Pinpoint the cell where the given text exists, returning its [x, y] midpoint coordinate. 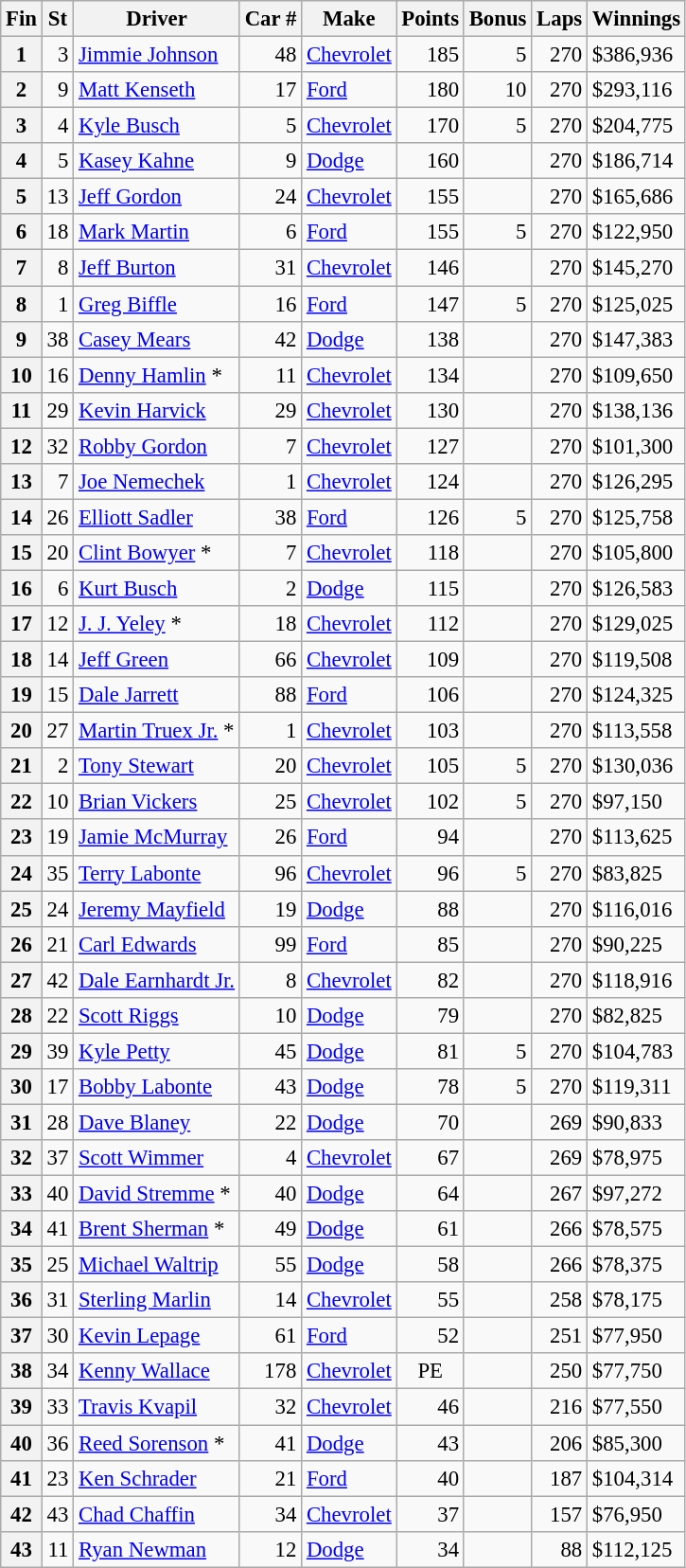
Make [349, 19]
$124,325 [637, 695]
Driver [157, 19]
178 [271, 1372]
Travis Kvapil [157, 1407]
82 [430, 980]
Ryan Newman [157, 1549]
Bobby Labonte [157, 1087]
Brian Vickers [157, 802]
127 [430, 446]
Robby Gordon [157, 446]
Chad Chaffin [157, 1514]
$113,625 [637, 838]
$101,300 [637, 446]
Denny Hamlin * [157, 375]
$165,686 [637, 197]
Terry Labonte [157, 873]
Kevin Harvick [157, 410]
$138,136 [637, 410]
118 [430, 553]
$186,714 [637, 161]
David Stremme * [157, 1194]
Brent Sherman * [157, 1229]
Martin Truex Jr. * [157, 731]
$147,383 [637, 339]
102 [430, 802]
160 [430, 161]
Kevin Lepage [157, 1336]
Winnings [637, 19]
157 [560, 1514]
258 [560, 1300]
105 [430, 766]
$97,150 [637, 802]
250 [560, 1372]
$116,016 [637, 909]
Kurt Busch [157, 588]
Jimmie Johnson [157, 55]
$125,025 [637, 304]
$130,036 [637, 766]
$112,125 [637, 1549]
45 [271, 1051]
79 [430, 1016]
70 [430, 1122]
78 [430, 1087]
Dale Earnhardt Jr. [157, 980]
216 [560, 1407]
Joe Nemechek [157, 482]
$386,936 [637, 55]
Matt Kenseth [157, 90]
46 [430, 1407]
180 [430, 90]
103 [430, 731]
$125,758 [637, 517]
$77,950 [637, 1336]
138 [430, 339]
$77,750 [637, 1372]
48 [271, 55]
Jamie McMurray [157, 838]
Casey Mears [157, 339]
81 [430, 1051]
$82,825 [637, 1016]
Points [430, 19]
146 [430, 268]
Fin [22, 19]
251 [560, 1336]
$90,225 [637, 944]
$78,575 [637, 1229]
Kyle Petty [157, 1051]
112 [430, 624]
$293,116 [637, 90]
Bonus [498, 19]
Dale Jarrett [157, 695]
Michael Waltrip [157, 1265]
$77,550 [637, 1407]
115 [430, 588]
PE [430, 1372]
$129,025 [637, 624]
134 [430, 375]
147 [430, 304]
$104,314 [637, 1478]
$126,583 [637, 588]
$204,775 [637, 126]
J. J. Yeley * [157, 624]
Jeff Gordon [157, 197]
67 [430, 1158]
Jeff Burton [157, 268]
Greg Biffle [157, 304]
Clint Bowyer * [157, 553]
$97,272 [637, 1194]
Kyle Busch [157, 126]
$118,916 [637, 980]
49 [271, 1229]
Mark Martin [157, 232]
$78,175 [637, 1300]
267 [560, 1194]
Dave Blaney [157, 1122]
52 [430, 1336]
$85,300 [637, 1443]
$119,508 [637, 660]
Sterling Marlin [157, 1300]
170 [430, 126]
$122,950 [637, 232]
Tony Stewart [157, 766]
Elliott Sadler [157, 517]
$145,270 [637, 268]
58 [430, 1265]
$76,950 [637, 1514]
106 [430, 695]
187 [560, 1478]
130 [430, 410]
64 [430, 1194]
109 [430, 660]
Laps [560, 19]
Car # [271, 19]
Carl Edwards [157, 944]
$78,975 [637, 1158]
66 [271, 660]
Jeff Green [157, 660]
Kenny Wallace [157, 1372]
Scott Wimmer [157, 1158]
85 [430, 944]
Jeremy Mayfield [157, 909]
99 [271, 944]
St [57, 19]
206 [560, 1443]
124 [430, 482]
$126,295 [637, 482]
$119,311 [637, 1087]
$109,650 [637, 375]
$83,825 [637, 873]
Ken Schrader [157, 1478]
$78,375 [637, 1265]
Reed Sorenson * [157, 1443]
94 [430, 838]
$113,558 [637, 731]
185 [430, 55]
$104,783 [637, 1051]
Scott Riggs [157, 1016]
126 [430, 517]
Kasey Kahne [157, 161]
$90,833 [637, 1122]
$105,800 [637, 553]
